Return the (X, Y) coordinate for the center point of the cell that contains the specified text.  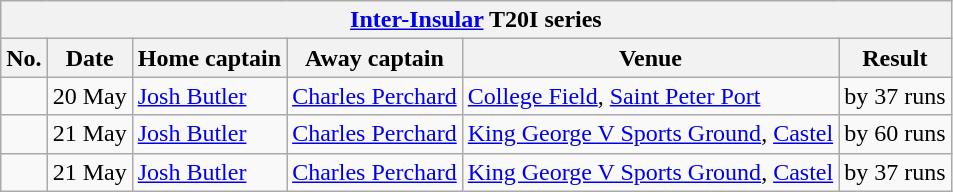
Date (90, 58)
Result (895, 58)
Venue (650, 58)
by 60 runs (895, 134)
College Field, Saint Peter Port (650, 96)
No. (24, 58)
Inter-Insular T20I series (476, 20)
Away captain (375, 58)
20 May (90, 96)
Home captain (209, 58)
